Extract the (X, Y) coordinate from the center of the cell holding the provided text.  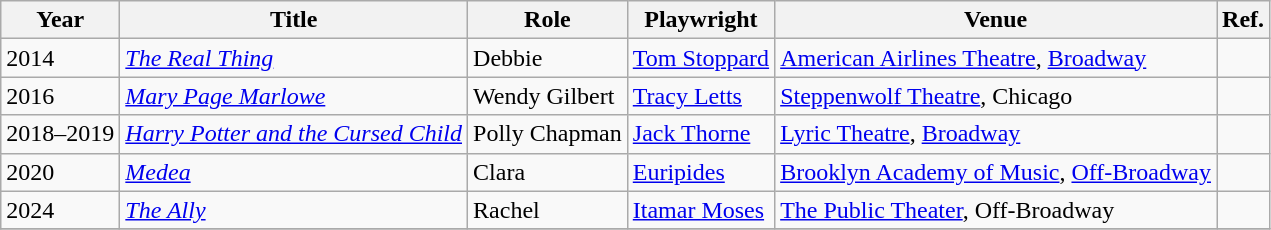
The Ally (294, 210)
Brooklyn Academy of Music, Off-Broadway (996, 172)
Venue (996, 20)
Lyric Theatre, Broadway (996, 134)
Tom Stoppard (700, 58)
Rachel (548, 210)
Euripides (700, 172)
Ref. (1244, 20)
Title (294, 20)
Medea (294, 172)
American Airlines Theatre, Broadway (996, 58)
Wendy Gilbert (548, 96)
Mary Page Marlowe (294, 96)
Clara (548, 172)
Polly Chapman (548, 134)
2024 (60, 210)
2014 (60, 58)
Role (548, 20)
Playwright (700, 20)
Debbie (548, 58)
The Public Theater, Off-Broadway (996, 210)
Tracy Letts (700, 96)
2018–2019 (60, 134)
Year (60, 20)
Harry Potter and the Cursed Child (294, 134)
Steppenwolf Theatre, Chicago (996, 96)
2016 (60, 96)
Jack Thorne (700, 134)
The Real Thing (294, 58)
2020 (60, 172)
Itamar Moses (700, 210)
